Search for the cell housing the specified text and yield its (x, y) center coordinate. 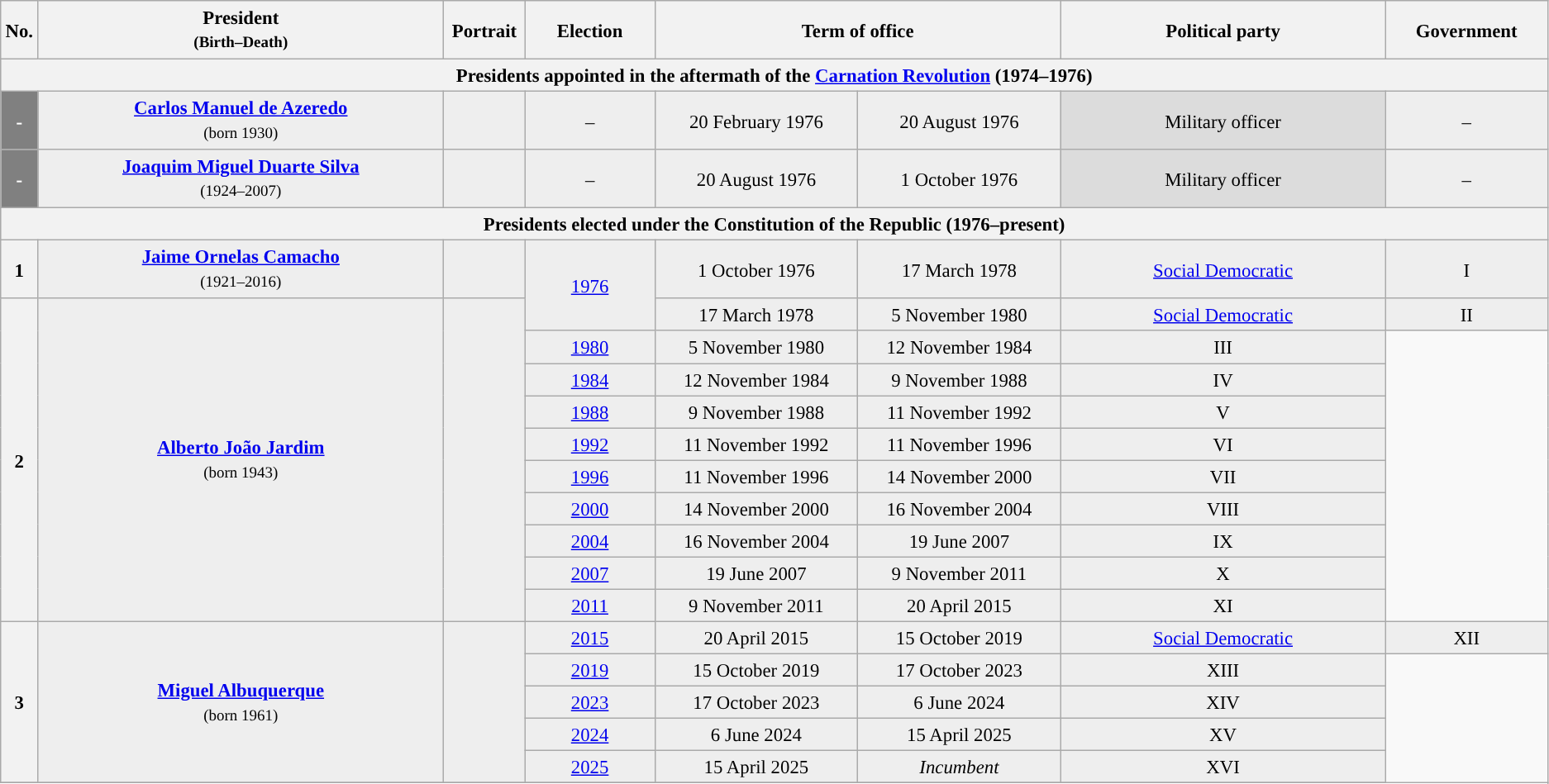
1976 (590, 286)
Incumbent (960, 767)
VII (1223, 476)
20 February 1976 (756, 121)
Election (590, 30)
Presidents appointed in the aftermath of the Carnation Revolution (1974–1976) (774, 76)
Joaquim Miguel Duarte Silva(1924–2007) (241, 178)
VI (1223, 444)
Miguel Albuquerque(born 1961) (241, 702)
2024 (590, 735)
III (1223, 347)
Alberto João Jardim(born 1943) (241, 461)
President(Birth–Death) (241, 30)
1996 (590, 476)
XIII (1223, 671)
Jaime Ornelas Camacho(1921–2016) (241, 269)
3 (20, 702)
XII (1466, 638)
Portrait (484, 30)
IX (1223, 540)
2004 (590, 540)
No. (20, 30)
Term of office (858, 30)
1988 (590, 411)
2015 (590, 638)
Government (1466, 30)
1 (20, 269)
I (1466, 269)
2007 (590, 573)
Presidents elected under the Constitution of the Republic (1976–present) (774, 225)
1980 (590, 347)
2000 (590, 509)
Political party (1223, 30)
X (1223, 573)
1992 (590, 444)
2 (20, 461)
Carlos Manuel de Azeredo(born 1930) (241, 121)
II (1466, 316)
2023 (590, 702)
XI (1223, 605)
XV (1223, 735)
2019 (590, 671)
IV (1223, 380)
XIV (1223, 702)
V (1223, 411)
2025 (590, 767)
1984 (590, 380)
2011 (590, 605)
XVI (1223, 767)
VIII (1223, 509)
